Return (x, y) of the center of cell containing provided text 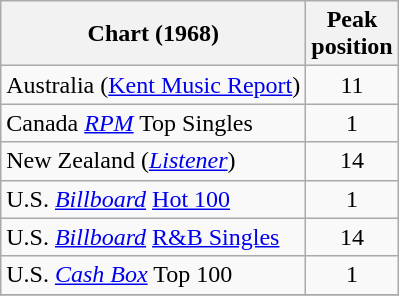
U.S. Billboard R&B Singles (154, 237)
Canada RPM Top Singles (154, 123)
U.S. Billboard Hot 100 (154, 199)
New Zealand (Listener) (154, 161)
U.S. Cash Box Top 100 (154, 275)
Peakposition (352, 34)
11 (352, 85)
Chart (1968) (154, 34)
Australia (Kent Music Report) (154, 85)
